Locate the cell with the specified text and output its (X, Y) center coordinate. 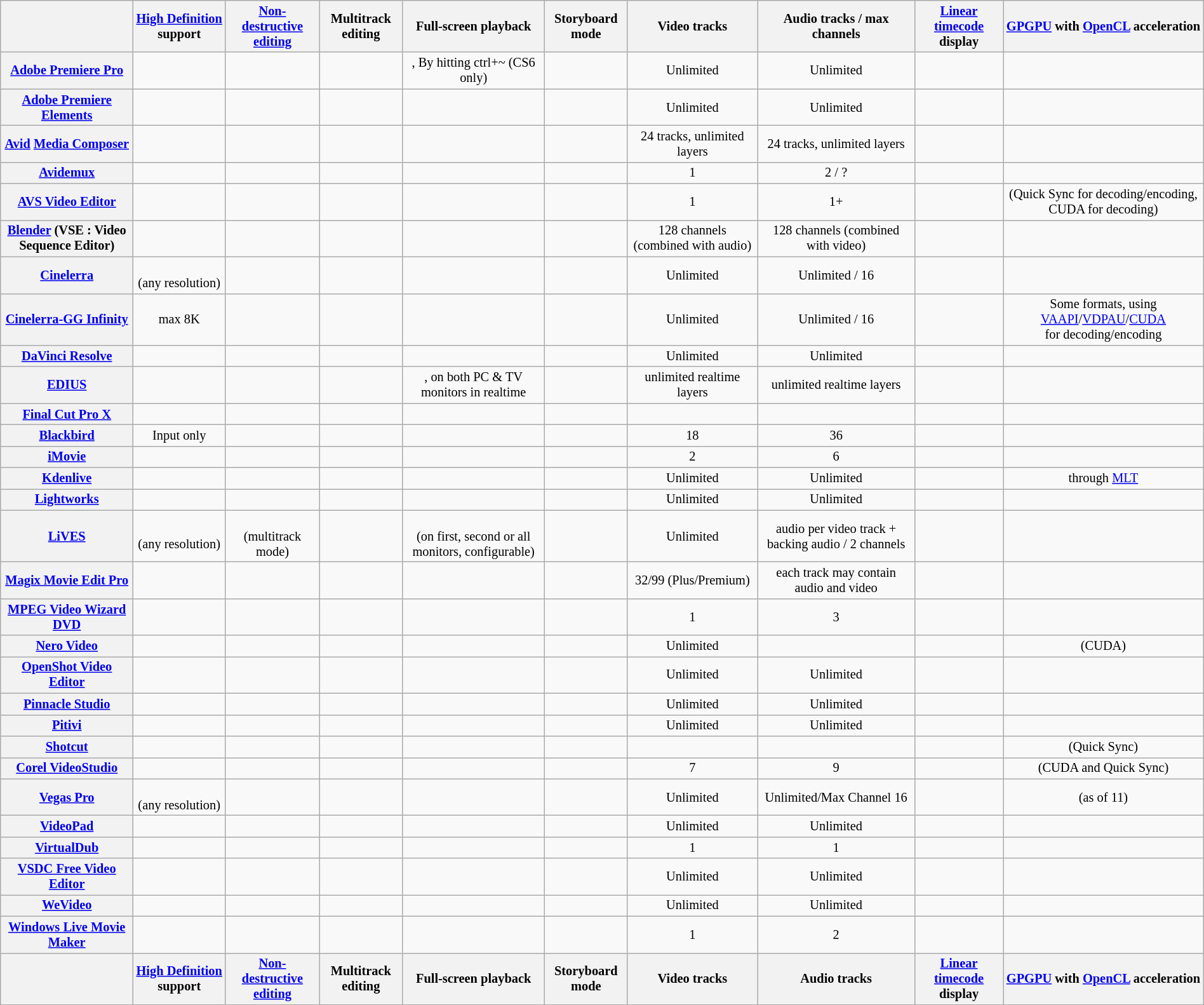
Pitivi (67, 725)
Input only (179, 435)
Blender (VSE : Video Sequence Editor) (67, 238)
(as of 11) (1104, 797)
through MLT (1104, 478)
Audio tracks (836, 979)
2 / ? (836, 173)
OpenShot Video Editor (67, 675)
audio per video track + backing audio / 2 channels (836, 536)
Cinelerra (67, 275)
Lightworks (67, 499)
(CUDA and Quick Sync) (1104, 768)
VSDC Free Video Editor (67, 877)
, on both PC & TV monitors in realtime (473, 385)
Kdenlive (67, 478)
Blackbird (67, 435)
(multitrack mode) (272, 536)
(CUDA) (1104, 646)
3 (836, 617)
Nero Video (67, 646)
Final Cut Pro X (67, 414)
Adobe Premiere Elements (67, 107)
32/99 (Plus/Premium) (692, 580)
Pinnacle Studio (67, 704)
Magix Movie Edit Pro (67, 580)
6 (836, 457)
DaVinci Resolve (67, 356)
AVS Video Editor (67, 202)
Avid Media Composer (67, 144)
7 (692, 768)
18 (692, 435)
128 channels (combined with audio) (692, 238)
Some formats, usingVAAPI/VDPAU/CUDAfor decoding/encoding (1104, 320)
Vegas Pro (67, 797)
iMovie (67, 457)
Shotcut (67, 746)
128 channels (combined with video) (836, 238)
Cinelerra-GG Infinity (67, 320)
Avidemux (67, 173)
36 (836, 435)
(on first, second or all monitors, configurable) (473, 536)
LiVES (67, 536)
Windows Live Movie Maker (67, 934)
each track may contain audio and video (836, 580)
Audio tracks / max channels (836, 26)
VideoPad (67, 826)
max 8K (179, 320)
(Quick Sync) (1104, 746)
WeVideo (67, 905)
VirtualDub (67, 847)
Adobe Premiere Pro (67, 71)
MPEG Video Wizard DVD (67, 617)
EDIUS (67, 385)
Corel VideoStudio (67, 768)
, By hitting ctrl+~ (CS6 only) (473, 71)
9 (836, 768)
(Quick Sync for decoding/encoding, CUDA for decoding) (1104, 202)
Unlimited/Max Channel 16 (836, 797)
1+ (836, 202)
